Find where the given text appears and provide that cell's center as [x, y] coordinate. 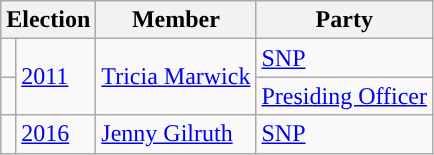
2011 [56, 77]
Presiding Officer [344, 96]
Party [344, 20]
Member [176, 20]
Tricia Marwick [176, 77]
Election [48, 20]
Jenny Gilruth [176, 134]
2016 [56, 134]
